Detect which cell encompasses the target text, then output its [x, y] center coordinate. 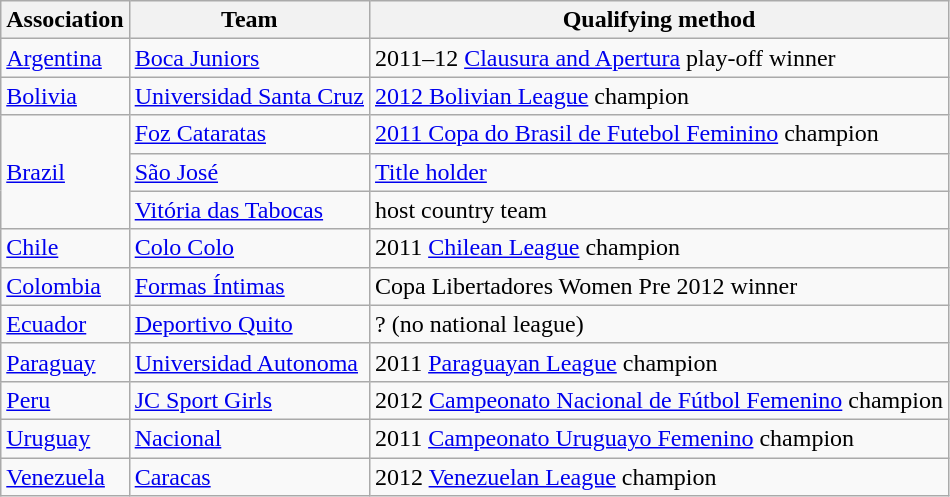
Colo Colo [249, 248]
2011 Paraguayan League champion [660, 362]
2011 Campeonato Uruguayo Femenino champion [660, 438]
Caracas [249, 477]
2011–12 Clausura and Apertura play-off winner [660, 58]
Chile [65, 248]
Deportivo Quito [249, 324]
host country team [660, 210]
Paraguay [65, 362]
Association [65, 20]
Vitória das Tabocas [249, 210]
2012 Campeonato Nacional de Fútbol Femenino champion [660, 400]
Venezuela [65, 477]
Universidad Autonoma [249, 362]
Formas Íntimas [249, 286]
Uruguay [65, 438]
Foz Cataratas [249, 134]
Boca Juniors [249, 58]
? (no national league) [660, 324]
Team [249, 20]
Argentina [65, 58]
Peru [65, 400]
Title holder [660, 172]
Ecuador [65, 324]
2012 Bolivian League champion [660, 96]
Nacional [249, 438]
Brazil [65, 172]
Copa Libertadores Women Pre 2012 winner [660, 286]
Bolivia [65, 96]
Universidad Santa Cruz [249, 96]
2011 Chilean League champion [660, 248]
Colombia [65, 286]
2012 Venezuelan League champion [660, 477]
Qualifying method [660, 20]
JC Sport Girls [249, 400]
2011 Copa do Brasil de Futebol Feminino champion [660, 134]
São José [249, 172]
